Locate the cell with the specified text and output its [X, Y] center coordinate. 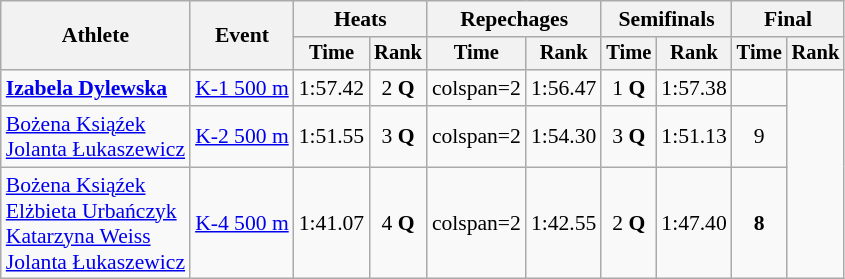
1:57.42 [332, 88]
1:56.47 [564, 88]
9 [760, 136]
Semifinals [666, 19]
1:47.40 [694, 223]
Event [242, 36]
Repechages [514, 19]
1:41.07 [332, 223]
1:42.55 [564, 223]
Heats [360, 19]
1:51.13 [694, 136]
4 Q [398, 223]
K-2 500 m [242, 136]
Bożena KsiąźekElżbieta UrbańczykKatarzyna WeissJolanta Łukaszewicz [96, 223]
Bożena KsiąźekJolanta Łukaszewicz [96, 136]
Final [788, 19]
1:51.55 [332, 136]
1:57.38 [694, 88]
8 [760, 223]
K-1 500 m [242, 88]
1:54.30 [564, 136]
1 Q [628, 88]
Izabela Dylewska [96, 88]
K-4 500 m [242, 223]
Athlete [96, 36]
